Pinpoint the cell where the given text exists, returning its [x, y] midpoint coordinate. 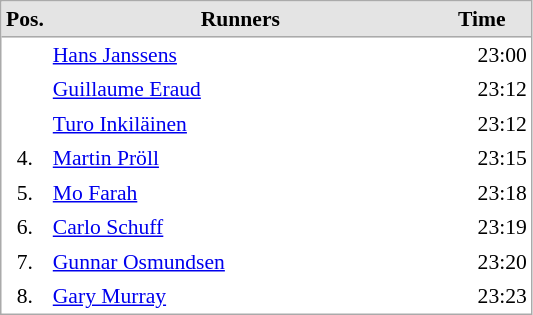
5. [26, 193]
23:23 [482, 296]
Mo Farah [240, 193]
Time [482, 20]
4. [26, 158]
23:20 [482, 261]
Hans Janssens [240, 55]
Gunnar Osmundsen [240, 261]
Guillaume Eraud [240, 89]
8. [26, 296]
6. [26, 227]
23:18 [482, 193]
Runners [240, 20]
Pos. [26, 20]
23:19 [482, 227]
Turo Inkiläinen [240, 123]
23:15 [482, 158]
Martin Pröll [240, 158]
Gary Murray [240, 296]
7. [26, 261]
Carlo Schuff [240, 227]
23:00 [482, 55]
